Locate the cell with the specified text and output its (x, y) center coordinate. 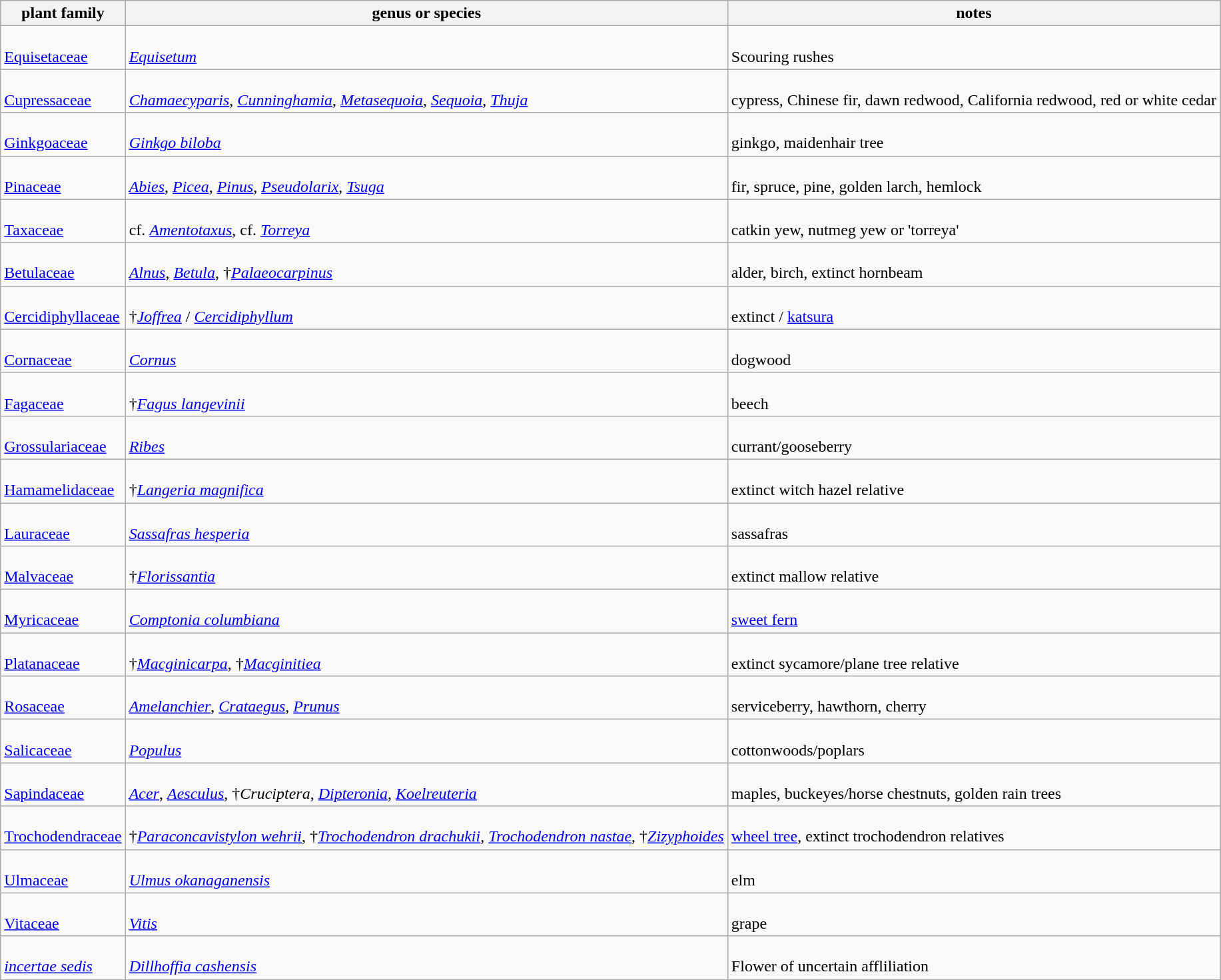
Abies, Picea, Pinus, Pseudolarix, Tsuga (426, 177)
†Fagus langevinii (426, 394)
Vitaceae (63, 914)
Vitis (426, 914)
extinct witch hazel relative (974, 481)
†Paraconcavistylon wehrii, †Trochodendron drachukii, Trochodendron nastae, †Zizyphoides (426, 827)
catkin yew, nutmeg yew or 'torreya' (974, 221)
Trochodendraceae (63, 827)
plant family (63, 13)
Cupressaceae (63, 91)
maples, buckeyes/horse chestnuts, golden rain trees (974, 785)
Amelanchier, Crataegus, Prunus (426, 698)
Acer, Aesculus, †Cruciptera, Dipteronia, Koelreuteria (426, 785)
dogwood (974, 350)
Sassafras hesperia (426, 524)
Flower of uncertain affliliation (974, 958)
Equisetum (426, 48)
elm (974, 871)
Populus (426, 741)
ginkgo, maidenhair tree (974, 135)
extinct sycamore/plane tree relative (974, 654)
serviceberry, hawthorn, cherry (974, 698)
Ulmaceae (63, 871)
genus or species (426, 13)
Taxaceae (63, 221)
sassafras (974, 524)
Rosaceae (63, 698)
Cornaceae (63, 350)
extinct / katsura (974, 308)
†Macginicarpa, †Macginitiea (426, 654)
Chamaecyparis, Cunninghamia, Metasequoia, Sequoia, Thuja (426, 91)
Sapindaceae (63, 785)
Lauraceae (63, 524)
sweet fern (974, 612)
Scouring rushes (974, 48)
Ulmus okanaganensis (426, 871)
Malvaceae (63, 568)
cypress, Chinese fir, dawn redwood, California redwood, red or white cedar (974, 91)
fir, spruce, pine, golden larch, hemlock (974, 177)
Ribes (426, 437)
cf. Amentotaxus, cf. Torreya (426, 221)
alder, birch, extinct hornbeam (974, 264)
Comptonia columbiana (426, 612)
Dillhoffia cashensis (426, 958)
Ginkgoaceae (63, 135)
grape (974, 914)
Salicaceae (63, 741)
Fagaceae (63, 394)
Ginkgo biloba (426, 135)
Platanaceae (63, 654)
Alnus, Betula, †Palaeocarpinus (426, 264)
Cornus (426, 350)
Betulaceae (63, 264)
Cercidiphyllaceae (63, 308)
cottonwoods/poplars (974, 741)
wheel tree, extinct trochodendron relatives (974, 827)
extinct mallow relative (974, 568)
†Florissantia (426, 568)
notes (974, 13)
beech (974, 394)
incertae sedis (63, 958)
Myricaceae (63, 612)
†Joffrea / Cercidiphyllum (426, 308)
Pinaceae (63, 177)
currant/gooseberry (974, 437)
Equisetaceae (63, 48)
Grossulariaceae (63, 437)
Hamamelidaceae (63, 481)
†Langeria magnifica (426, 481)
